Capture the cell that displays the provided text and extract its [x, y] central coordinate. 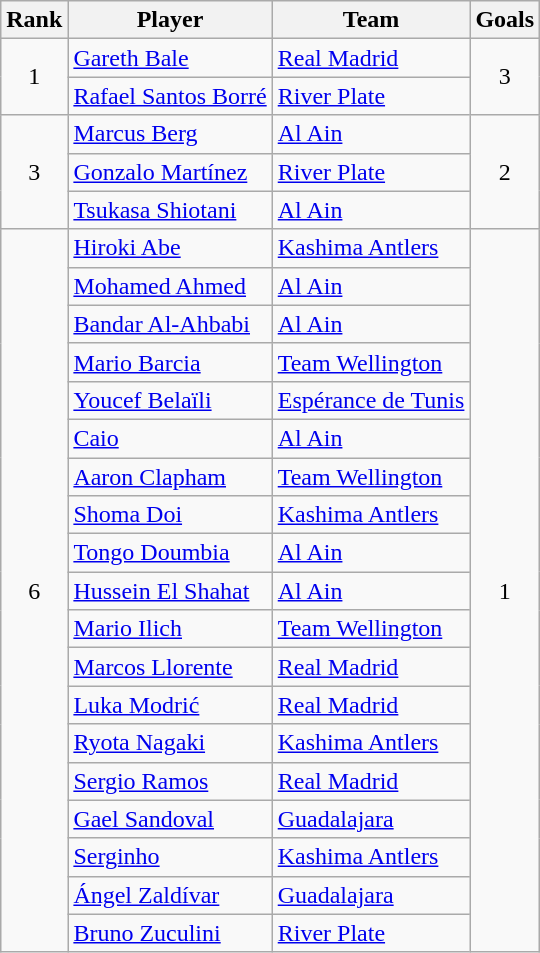
Rafael Santos Borré [170, 96]
Gael Sandoval [170, 819]
Player [170, 20]
Youcef Belaïli [170, 400]
Ángel Zaldívar [170, 895]
Goals [505, 20]
Shoma Doi [170, 515]
Marcus Berg [170, 134]
Luka Modrić [170, 705]
Ryota Nagaki [170, 743]
Hussein El Shahat [170, 591]
Caio [170, 438]
Serginho [170, 857]
Mohamed Ahmed [170, 286]
Marcos Llorente [170, 667]
Mario Ilich [170, 629]
6 [34, 590]
Aaron Clapham [170, 477]
Tsukasa Shiotani [170, 210]
Gareth Bale [170, 58]
Hiroki Abe [170, 248]
Rank [34, 20]
Tongo Doumbia [170, 553]
Mario Barcia [170, 362]
Bandar Al-Ahbabi [170, 324]
Bruno Zuculini [170, 933]
Team [371, 20]
Espérance de Tunis [371, 400]
Gonzalo Martínez [170, 172]
Sergio Ramos [170, 781]
2 [505, 172]
